From the cell containing the given text, extract its center point as (X, Y) coordinate. 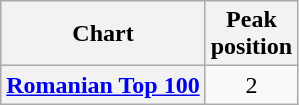
Peakposition (251, 34)
Romanian Top 100 (103, 85)
2 (251, 85)
Chart (103, 34)
